Find where the given text appears and provide that cell's center as [X, Y] coordinate. 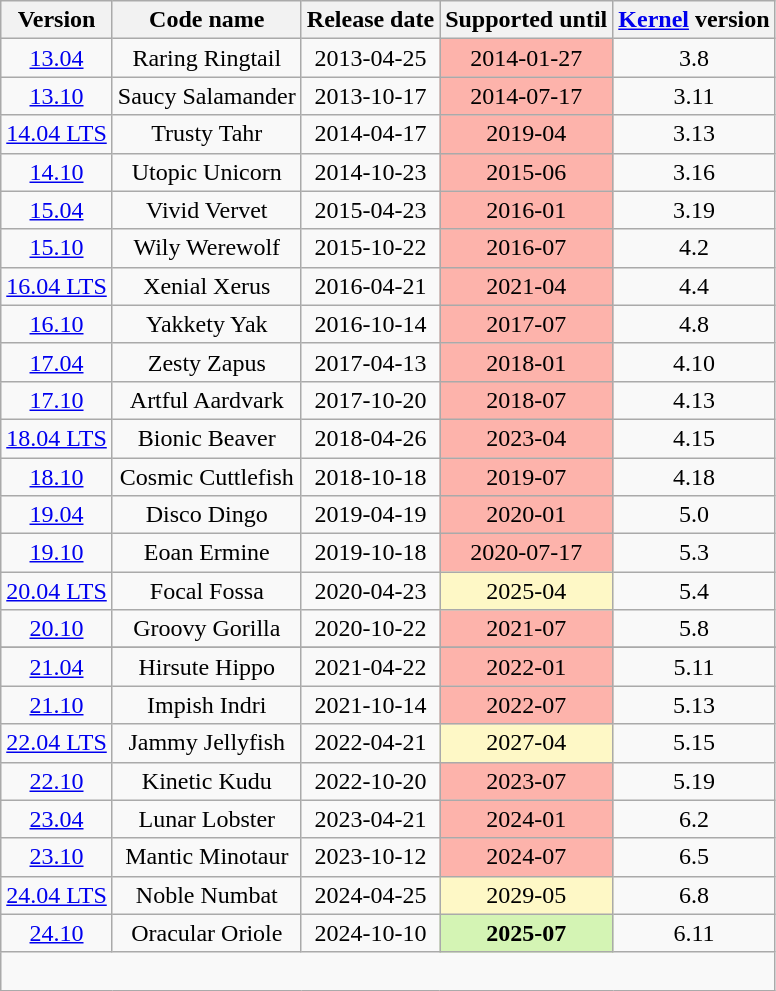
2023-07 [526, 781]
2020-10-22 [370, 629]
2015-06 [526, 172]
Mantic Minotaur [206, 857]
Hirsute Hippo [206, 667]
2016-10-14 [370, 324]
4.2 [694, 248]
Noble Numbat [206, 895]
24.10 [57, 933]
2023-04 [526, 438]
4.13 [694, 400]
Xenial Xerus [206, 286]
Trusty Tahr [206, 134]
13.04 [57, 58]
14.10 [57, 172]
5.3 [694, 553]
Eoan Ermine [206, 553]
2013-10-17 [370, 96]
3.8 [694, 58]
2021-04-22 [370, 667]
Kernel version [694, 20]
2018-04-26 [370, 438]
13.10 [57, 96]
4.8 [694, 324]
2021-07 [526, 629]
20.10 [57, 629]
18.10 [57, 477]
Oracular Oriole [206, 933]
2018-01 [526, 362]
2016-07 [526, 248]
16.04 LTS [57, 286]
2019-10-18 [370, 553]
2021-10-14 [370, 705]
5.8 [694, 629]
5.19 [694, 781]
6.5 [694, 857]
Supported until [526, 20]
5.11 [694, 667]
Disco Dingo [206, 515]
2014-07-17 [526, 96]
15.04 [57, 210]
2014-01-27 [526, 58]
2027-04 [526, 743]
2015-10-22 [370, 248]
Wily Werewolf [206, 248]
17.10 [57, 400]
3.19 [694, 210]
2015-04-23 [370, 210]
Version [57, 20]
4.10 [694, 362]
21.04 [57, 667]
2013-04-25 [370, 58]
2022-04-21 [370, 743]
19.10 [57, 553]
2020-04-23 [370, 591]
16.10 [57, 324]
Zesty Zapus [206, 362]
22.04 LTS [57, 743]
Groovy Gorilla [206, 629]
6.11 [694, 933]
2017-10-20 [370, 400]
Artful Aardvark [206, 400]
5.15 [694, 743]
3.13 [694, 134]
14.04 LTS [57, 134]
2019-04 [526, 134]
5.13 [694, 705]
21.10 [57, 705]
2022-10-20 [370, 781]
2022-01 [526, 667]
Jammy Jellyfish [206, 743]
2021-04 [526, 286]
Saucy Salamander [206, 96]
6.2 [694, 819]
2017-04-13 [370, 362]
2020-07-17 [526, 553]
2024-04-25 [370, 895]
3.11 [694, 96]
2024-01 [526, 819]
Focal Fossa [206, 591]
2024-10-10 [370, 933]
2019-04-19 [370, 515]
2022-07 [526, 705]
Cosmic Cuttlefish [206, 477]
Yakkety Yak [206, 324]
Code name [206, 20]
2023-10-12 [370, 857]
23.04 [57, 819]
2017-07 [526, 324]
2019-07 [526, 477]
2016-01 [526, 210]
Release date [370, 20]
2016-04-21 [370, 286]
2018-07 [526, 400]
Vivid Vervet [206, 210]
2023-04-21 [370, 819]
2029-05 [526, 895]
2014-04-17 [370, 134]
5.0 [694, 515]
22.10 [57, 781]
4.18 [694, 477]
Raring Ringtail [206, 58]
Utopic Unicorn [206, 172]
6.8 [694, 895]
15.10 [57, 248]
23.10 [57, 857]
2020-01 [526, 515]
24.04 LTS [57, 895]
2018-10-18 [370, 477]
5.4 [694, 591]
20.04 LTS [57, 591]
2014-10-23 [370, 172]
Bionic Beaver [206, 438]
4.4 [694, 286]
Impish Indri [206, 705]
18.04 LTS [57, 438]
2025-04 [526, 591]
19.04 [57, 515]
2025-07 [526, 933]
2024-07 [526, 857]
3.16 [694, 172]
Lunar Lobster [206, 819]
Kinetic Kudu [206, 781]
4.15 [694, 438]
17.04 [57, 362]
